Provide the [x, y] coordinate of the cell's center where the given text is located.  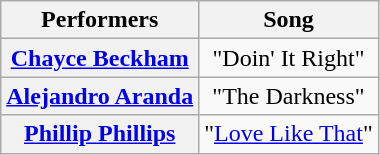
Chayce Beckham [100, 58]
"Love Like That" [289, 134]
Song [289, 20]
"Doin' It Right" [289, 58]
Performers [100, 20]
Phillip Phillips [100, 134]
"The Darkness" [289, 96]
Alejandro Aranda [100, 96]
